Scan for the cell matching the given text and deliver its [x, y] coordinate at center. 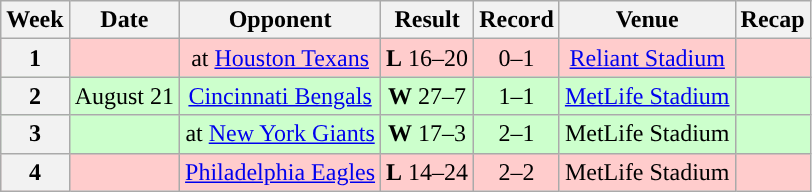
August 21 [124, 96]
2 [35, 96]
Record [517, 20]
Cincinnati Bengals [280, 96]
Philadelphia Eagles [280, 172]
Week [35, 20]
0–1 [517, 58]
2–1 [517, 134]
Recap [772, 20]
W 17–3 [428, 134]
1 [35, 58]
L 14–24 [428, 172]
at Houston Texans [280, 58]
2–2 [517, 172]
L 16–20 [428, 58]
1–1 [517, 96]
4 [35, 172]
Opponent [280, 20]
Reliant Stadium [647, 58]
at New York Giants [280, 134]
Venue [647, 20]
Date [124, 20]
W 27–7 [428, 96]
Result [428, 20]
3 [35, 134]
